Detect which cell encompasses the target text, then output its (X, Y) center coordinate. 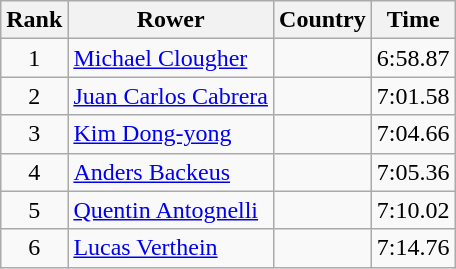
6:58.87 (413, 58)
Country (323, 20)
Rower (171, 20)
7:04.66 (413, 134)
Michael Clougher (171, 58)
Quentin Antognelli (171, 210)
1 (34, 58)
7:01.58 (413, 96)
Rank (34, 20)
Anders Backeus (171, 172)
6 (34, 248)
Time (413, 20)
7:10.02 (413, 210)
5 (34, 210)
Juan Carlos Cabrera (171, 96)
7:05.36 (413, 172)
4 (34, 172)
Kim Dong-yong (171, 134)
Lucas Verthein (171, 248)
3 (34, 134)
7:14.76 (413, 248)
2 (34, 96)
